Return the [X, Y] coordinate for the center point of the cell that contains the specified text.  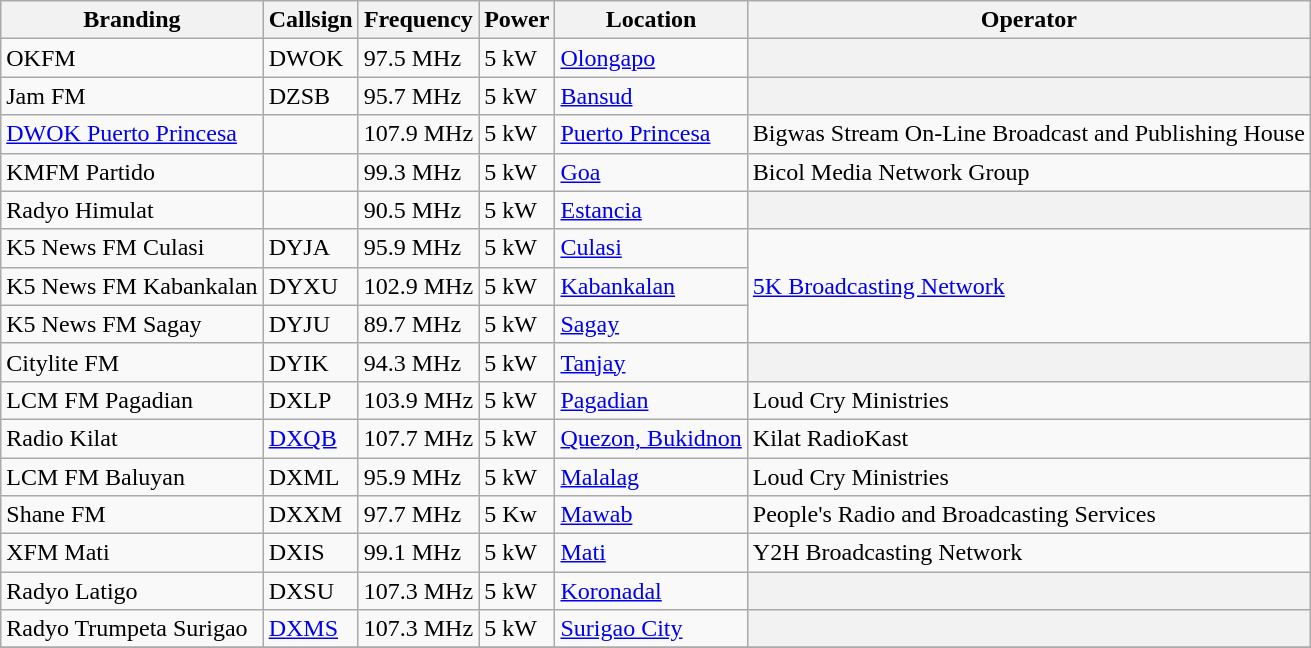
99.3 MHz [418, 172]
5K Broadcasting Network [1028, 286]
Mati [651, 553]
Bigwas Stream On-Line Broadcast and Publishing House [1028, 134]
Malalag [651, 477]
DYJU [310, 324]
DXSU [310, 591]
DXIS [310, 553]
Kabankalan [651, 286]
DXMS [310, 629]
102.9 MHz [418, 286]
DXQB [310, 438]
Radyo Trumpeta Surigao [132, 629]
DXML [310, 477]
OKFM [132, 58]
DYJA [310, 248]
94.3 MHz [418, 362]
K5 News FM Culasi [132, 248]
Culasi [651, 248]
Citylite FM [132, 362]
95.7 MHz [418, 96]
103.9 MHz [418, 400]
Radio Kilat [132, 438]
LCM FM Baluyan [132, 477]
KMFM Partido [132, 172]
K5 News FM Kabankalan [132, 286]
Pagadian [651, 400]
Sagay [651, 324]
Shane FM [132, 515]
Mawab [651, 515]
Branding [132, 20]
Kilat RadioKast [1028, 438]
Surigao City [651, 629]
DZSB [310, 96]
Estancia [651, 210]
Puerto Princesa [651, 134]
Koronadal [651, 591]
107.9 MHz [418, 134]
LCM FM Pagadian [132, 400]
DXXM [310, 515]
Goa [651, 172]
97.7 MHz [418, 515]
Power [517, 20]
Operator [1028, 20]
DYIK [310, 362]
Radyo Himulat [132, 210]
Location [651, 20]
Bicol Media Network Group [1028, 172]
Callsign [310, 20]
Frequency [418, 20]
K5 News FM Sagay [132, 324]
People's Radio and Broadcasting Services [1028, 515]
DWOK Puerto Princesa [132, 134]
Radyo Latigo [132, 591]
Jam FM [132, 96]
Y2H Broadcasting Network [1028, 553]
107.7 MHz [418, 438]
90.5 MHz [418, 210]
DWOK [310, 58]
Bansud [651, 96]
Tanjay [651, 362]
Quezon, Bukidnon [651, 438]
DYXU [310, 286]
99.1 MHz [418, 553]
Olongapo [651, 58]
XFM Mati [132, 553]
97.5 MHz [418, 58]
DXLP [310, 400]
5 Kw [517, 515]
89.7 MHz [418, 324]
